Search for the cell housing the specified text and yield its [X, Y] center coordinate. 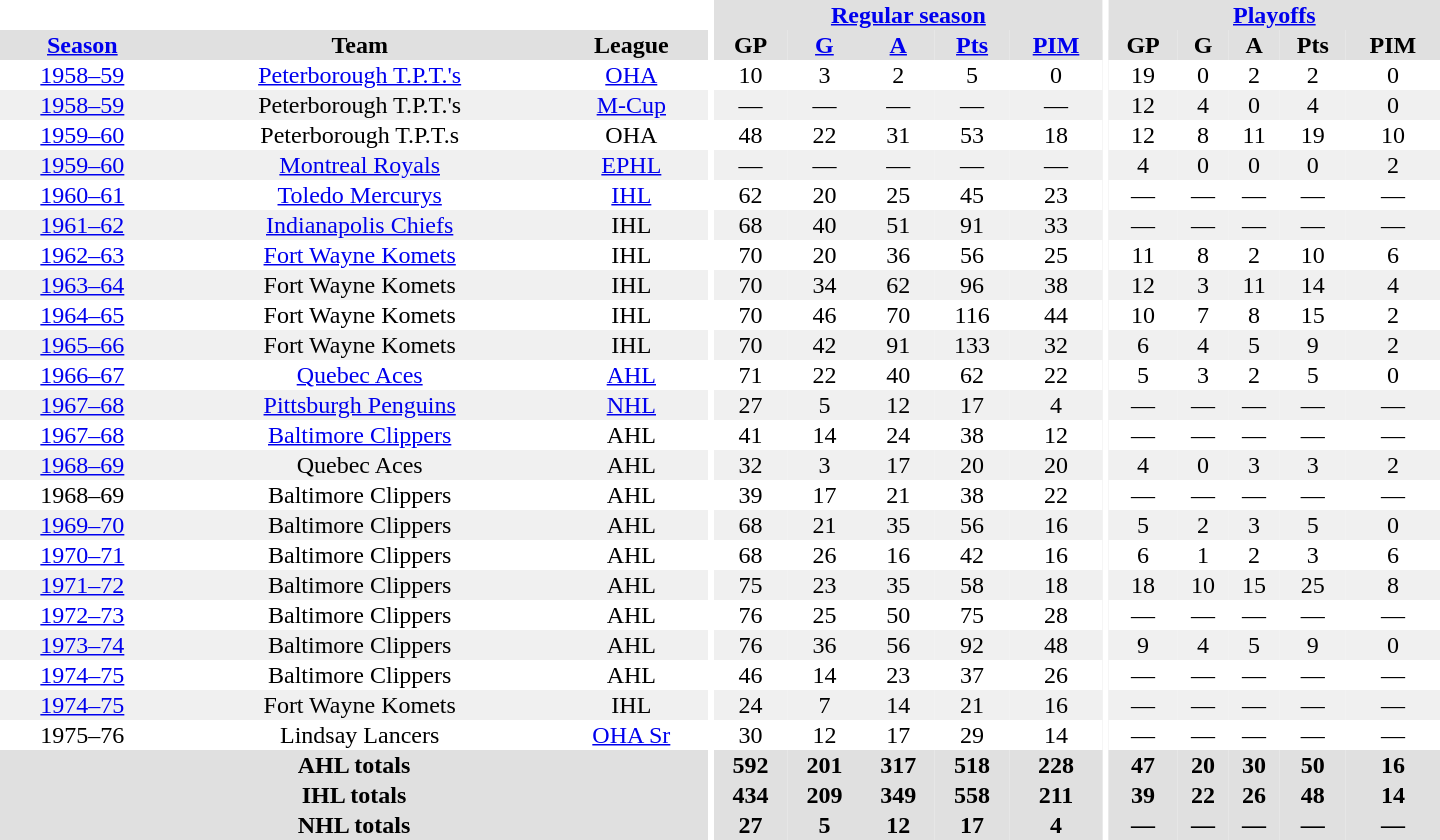
IHL totals [354, 795]
209 [825, 795]
47 [1144, 765]
League [632, 45]
Lindsay Lancers [360, 735]
41 [751, 435]
1973–74 [82, 645]
1 [1202, 555]
28 [1056, 615]
518 [972, 765]
44 [1056, 315]
29 [972, 735]
1965–66 [82, 345]
34 [825, 285]
33 [1056, 225]
592 [751, 765]
Toledo Mercurys [360, 195]
NHL [632, 405]
349 [898, 795]
1961–62 [82, 225]
1966–67 [82, 375]
317 [898, 765]
Regular season [908, 15]
Pittsburgh Penguins [360, 405]
Indianapolis Chiefs [360, 225]
1969–70 [82, 525]
AHL totals [354, 765]
NHL totals [354, 825]
92 [972, 645]
1970–71 [82, 555]
Season [82, 45]
211 [1056, 795]
1963–64 [82, 285]
M-Cup [632, 105]
116 [972, 315]
434 [751, 795]
58 [972, 585]
51 [898, 225]
Peterborough T.P.T.s [360, 135]
Montreal Royals [360, 165]
1964–65 [82, 315]
558 [972, 795]
201 [825, 765]
71 [751, 375]
37 [972, 675]
45 [972, 195]
1972–73 [82, 615]
96 [972, 285]
228 [1056, 765]
EPHL [632, 165]
1962–63 [82, 255]
1971–72 [82, 585]
OHA Sr [632, 735]
Playoffs [1274, 15]
133 [972, 345]
Team [360, 45]
31 [898, 135]
53 [972, 135]
1960–61 [82, 195]
1975–76 [82, 735]
